For the text-containing cell, return its midpoint in (x, y) coordinate format. 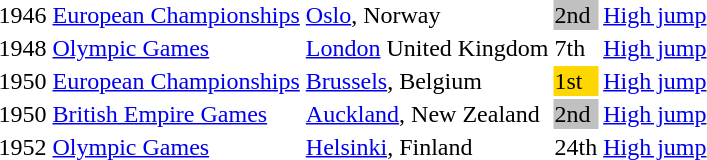
Auckland, New Zealand (427, 114)
7th (576, 48)
1st (576, 81)
Olympic Games (176, 48)
Brussels, Belgium (427, 81)
London United Kingdom (427, 48)
Oslo, Norway (427, 15)
British Empire Games (176, 114)
